Determine the (x, y) coordinate at the center of the cell enclosing the given text.  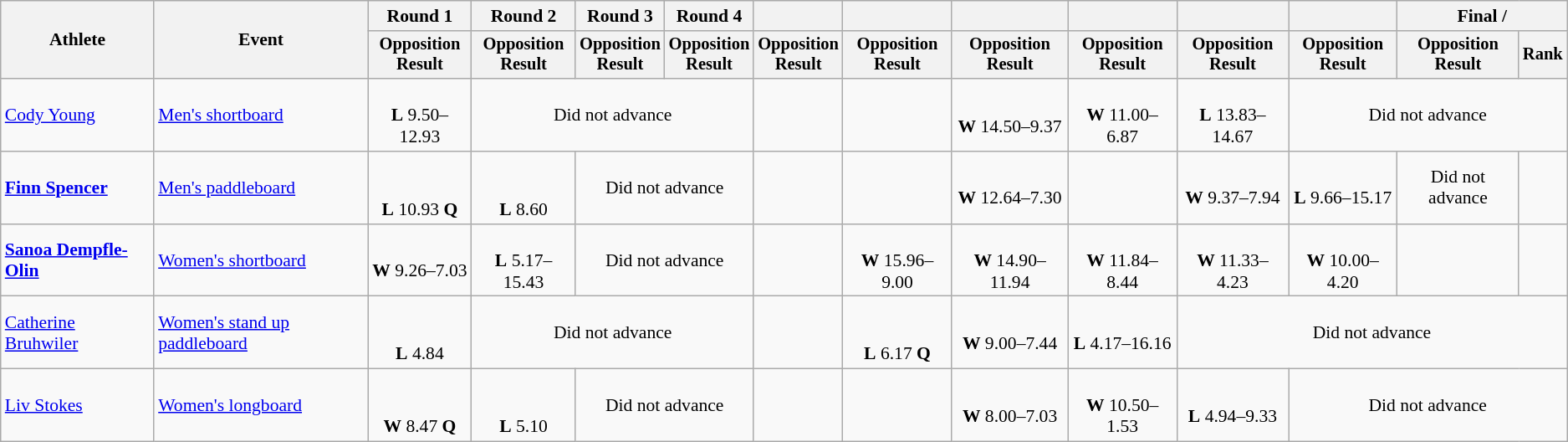
Men's paddleboard (261, 188)
Round 3 (621, 16)
L 5.10 (524, 405)
Women's stand up paddleboard (261, 333)
W 14.90–11.94 (1010, 261)
L 4.84 (420, 333)
W 11.84–8.44 (1122, 261)
Event (261, 40)
L 10.93 Q (420, 188)
L 5.17–15.43 (524, 261)
Round 4 (709, 16)
W 11.33–4.23 (1233, 261)
W 11.00–6.87 (1122, 116)
W 12.64–7.30 (1010, 188)
W 9.26–7.03 (420, 261)
Women's shortboard (261, 261)
W 10.00–4.20 (1343, 261)
L 4.17–16.16 (1122, 333)
Round 2 (524, 16)
Cody Young (77, 116)
Catherine Bruhwiler (77, 333)
W 15.96–9.00 (897, 261)
L 4.94–9.33 (1233, 405)
W 8.47 Q (420, 405)
Liv Stokes (77, 405)
L 9.66–15.17 (1343, 188)
Women's longboard (261, 405)
L 6.17 Q (897, 333)
Sanoa Dempfle-Olin (77, 261)
Athlete (77, 40)
Rank (1543, 55)
W 9.00–7.44 (1010, 333)
Finn Spencer (77, 188)
W 14.50–9.37 (1010, 116)
L 13.83–14.67 (1233, 116)
L 8.60 (524, 188)
Final / (1482, 16)
Round 1 (420, 16)
W 9.37–7.94 (1233, 188)
L 9.50–12.93 (420, 116)
Men's shortboard (261, 116)
W 10.50–1.53 (1122, 405)
W 8.00–7.03 (1010, 405)
